Pinpoint the cell where the given text exists, returning its [x, y] midpoint coordinate. 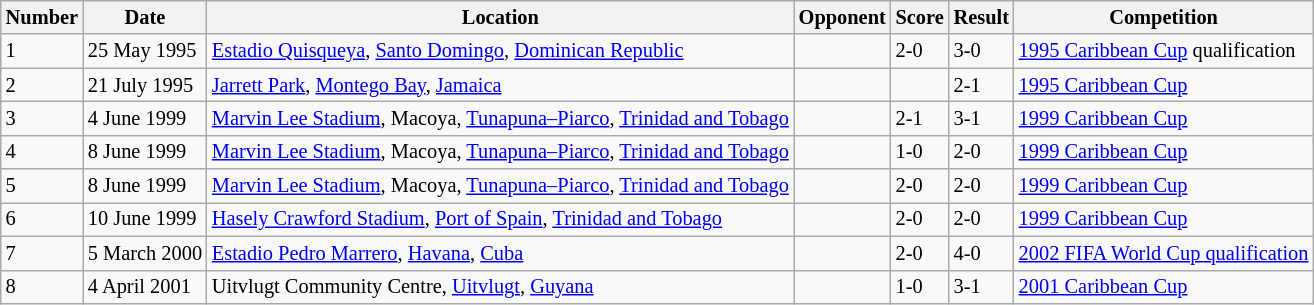
4-0 [982, 253]
4 April 2001 [145, 287]
10 June 1999 [145, 219]
5 March 2000 [145, 253]
7 [42, 253]
2 [42, 85]
4 [42, 152]
Competition [1164, 17]
Estadio Pedro Marrero, Havana, Cuba [500, 253]
Number [42, 17]
25 May 1995 [145, 51]
1995 Caribbean Cup qualification [1164, 51]
8 [42, 287]
Date [145, 17]
Uitvlugt Community Centre, Uitvlugt, Guyana [500, 287]
4 June 1999 [145, 118]
Jarrett Park, Montego Bay, Jamaica [500, 85]
Result [982, 17]
21 July 1995 [145, 85]
3-0 [982, 51]
5 [42, 186]
2002 FIFA World Cup qualification [1164, 253]
1 [42, 51]
6 [42, 219]
Location [500, 17]
Opponent [842, 17]
Hasely Crawford Stadium, Port of Spain, Trinidad and Tobago [500, 219]
Estadio Quisqueya, Santo Domingo, Dominican Republic [500, 51]
1995 Caribbean Cup [1164, 85]
2001 Caribbean Cup [1164, 287]
Score [920, 17]
3 [42, 118]
